Pinpoint the cell where the given text exists, returning its [X, Y] midpoint coordinate. 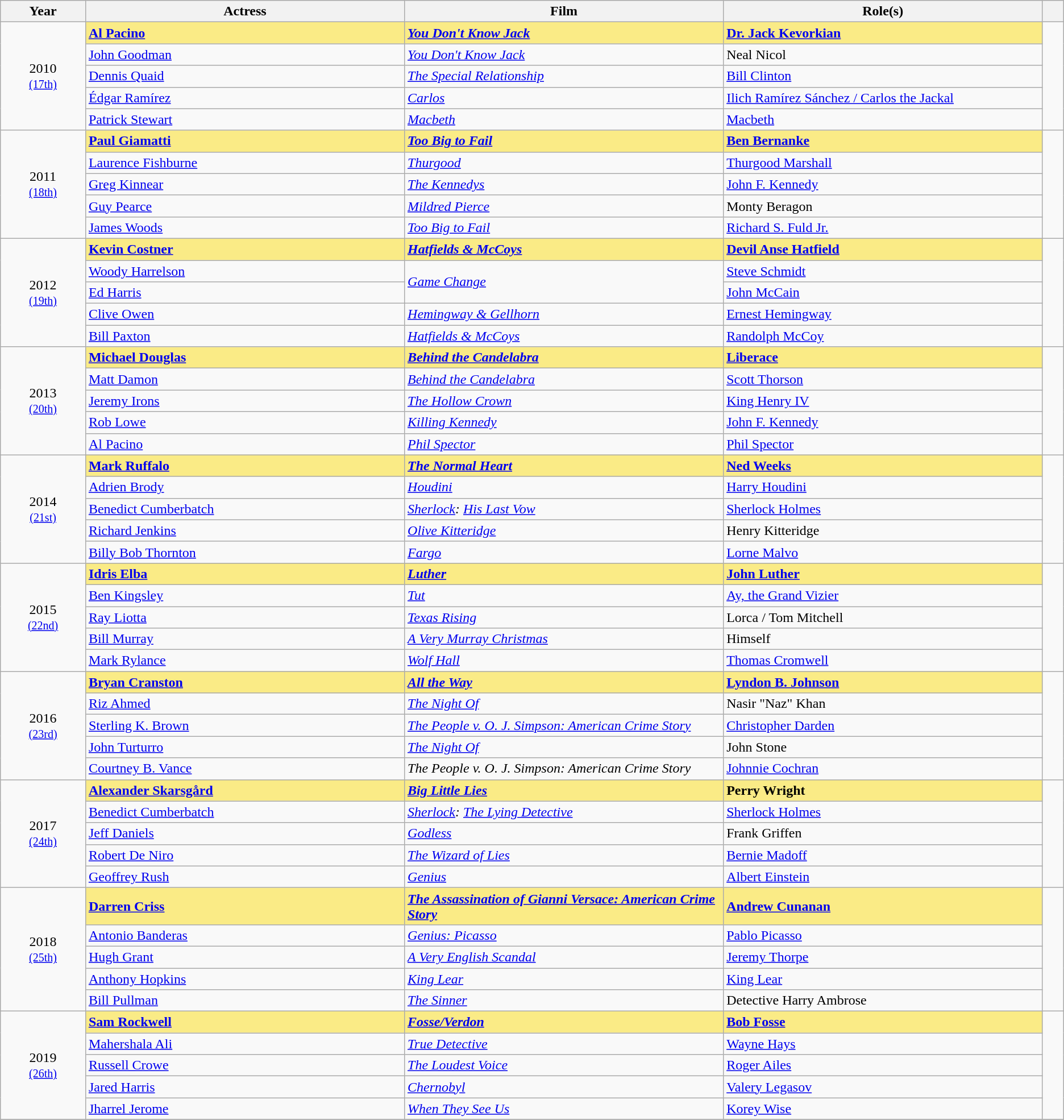
Russell Crowe [244, 1065]
Clive Owen [244, 314]
Pablo Picasso [883, 935]
Himself [883, 639]
Bryan Cranston [244, 682]
Jeff Daniels [244, 833]
Geoffrey Rush [244, 877]
Ned Weeks [883, 466]
Actress [244, 11]
Albert Einstein [883, 877]
Detective Harry Ambrose [883, 1001]
Killing Kennedy [564, 422]
Liberace [883, 358]
The Kennedys [564, 184]
Korey Wise [883, 1109]
Harry Houdini [883, 487]
Christopher Darden [883, 725]
King Henry IV [883, 401]
Robert De Niro [244, 855]
Fargo [564, 552]
Frank Griffen [883, 833]
Bill Pullman [244, 1001]
Antonio Banderas [244, 935]
2013(20th) [43, 401]
Film [564, 11]
Alexander Skarsgård [244, 790]
Henry Kitteridge [883, 530]
Valery Legasov [883, 1087]
Ay, the Grand Vizier [883, 595]
Jeremy Irons [244, 401]
Mark Rylance [244, 661]
Riz Ahmed [244, 704]
Olive Kitteridge [564, 530]
The Normal Heart [564, 466]
Mahershala Ali [244, 1044]
Genius: Picasso [564, 935]
Texas Rising [564, 617]
The Hollow Crown [564, 401]
Jared Harris [244, 1087]
Ben Kingsley [244, 595]
Richard S. Fuld Jr. [883, 227]
Thurgood [564, 163]
Sterling K. Brown [244, 725]
Lyndon B. Johnson [883, 682]
2012(19th) [43, 292]
Matt Damon [244, 379]
Sam Rockwell [244, 1022]
A Very English Scandal [564, 957]
Neal Nicol [883, 55]
Jharrel Jerome [244, 1109]
Mark Ruffalo [244, 466]
Hugh Grant [244, 957]
2018(25th) [43, 949]
Bernie Madoff [883, 855]
Chernobyl [564, 1087]
Laurence Fishburne [244, 163]
Adrien Brody [244, 487]
Mildred Pierce [564, 206]
Sherlock: The Lying Detective [564, 812]
Patrick Stewart [244, 119]
2015(22nd) [43, 617]
Ernest Hemingway [883, 314]
Ray Liotta [244, 617]
James Woods [244, 227]
Greg Kinnear [244, 184]
Richard Jenkins [244, 530]
Bill Paxton [244, 336]
Johnnie Cochran [883, 769]
Genius [564, 877]
John Luther [883, 574]
The Assassination of Gianni Versace: American Crime Story [564, 906]
Scott Thorson [883, 379]
Luther [564, 574]
Hemingway & Gellhorn [564, 314]
A Very Murray Christmas [564, 639]
Lorca / Tom Mitchell [883, 617]
2011(18th) [43, 184]
Woody Harrelson [244, 271]
Year [43, 11]
Kevin Costner [244, 249]
Courtney B. Vance [244, 769]
Dennis Quaid [244, 76]
Big Little Lies [564, 790]
The Special Relationship [564, 76]
Darren Criss [244, 906]
Ben Bernanke [883, 141]
Idris Elba [244, 574]
John Goodman [244, 55]
Paul Giamatti [244, 141]
Dr. Jack Kevorkian [883, 33]
2010(17th) [43, 76]
Anthony Hopkins [244, 978]
Michael Douglas [244, 358]
Devil Anse Hatfield [883, 249]
Roger Ailes [883, 1065]
Rob Lowe [244, 422]
John Turturro [244, 747]
2019(26th) [43, 1065]
Ed Harris [244, 293]
Bill Clinton [883, 76]
Bill Murray [244, 639]
Monty Beragon [883, 206]
Houdini [564, 487]
The Loudest Voice [564, 1065]
Fosse/Verdon [564, 1022]
2017(24th) [43, 833]
Édgar Ramírez [244, 98]
Thurgood Marshall [883, 163]
Carlos [564, 98]
Bob Fosse [883, 1022]
Billy Bob Thornton [244, 552]
Perry Wright [883, 790]
Andrew Cunanan [883, 906]
Wolf Hall [564, 661]
Tut [564, 595]
The Sinner [564, 1001]
Thomas Cromwell [883, 661]
Nasir "Naz" Khan [883, 704]
2014(21st) [43, 509]
John McCain [883, 293]
Wayne Hays [883, 1044]
Steve Schmidt [883, 271]
Sherlock: His Last Vow [564, 509]
Randolph McCoy [883, 336]
Lorne Malvo [883, 552]
Jeremy Thorpe [883, 957]
Guy Pearce [244, 206]
True Detective [564, 1044]
Godless [564, 833]
2016(23rd) [43, 725]
The Wizard of Lies [564, 855]
When They See Us [564, 1109]
John Stone [883, 747]
Role(s) [883, 11]
All the Way [564, 682]
Game Change [564, 282]
Ilich Ramírez Sánchez / Carlos the Jackal [883, 98]
